Scan for the cell matching the given text and deliver its (X, Y) coordinate at center. 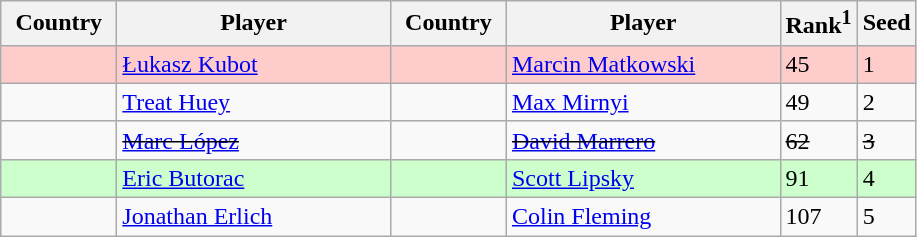
49 (818, 102)
2 (886, 102)
Marcin Matkowski (643, 64)
Scott Lipsky (643, 178)
4 (886, 178)
Jonathan Erlich (254, 217)
Rank1 (818, 24)
3 (886, 140)
Treat Huey (254, 102)
62 (818, 140)
1 (886, 64)
David Marrero (643, 140)
Marc López (254, 140)
Seed (886, 24)
5 (886, 217)
Łukasz Kubot (254, 64)
Max Mirnyi (643, 102)
45 (818, 64)
Eric Butorac (254, 178)
91 (818, 178)
107 (818, 217)
Colin Fleming (643, 217)
